Detect which cell encompasses the target text, then output its (X, Y) center coordinate. 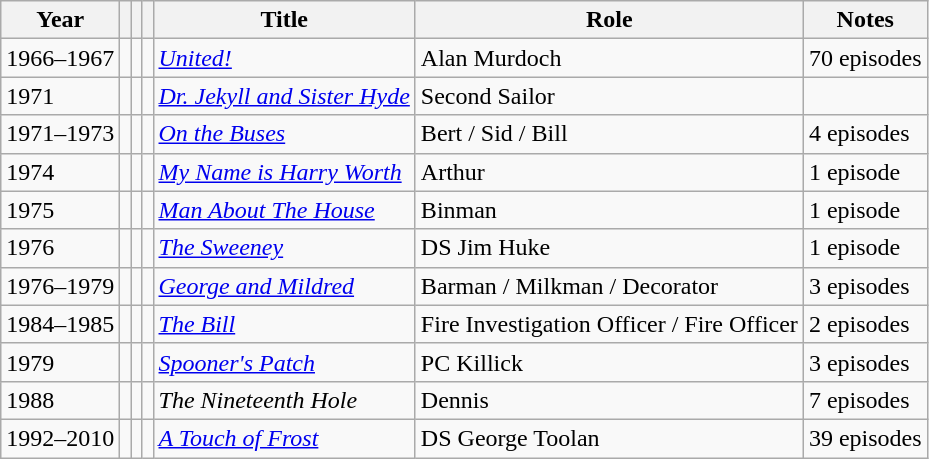
The Bill (284, 324)
1975 (60, 210)
Dennis (609, 400)
Binman (609, 210)
Dr. Jekyll and Sister Hyde (284, 96)
The Sweeney (284, 248)
7 episodes (865, 400)
Fire Investigation Officer / Fire Officer (609, 324)
Year (60, 20)
1971 (60, 96)
39 episodes (865, 438)
1971–1973 (60, 134)
70 episodes (865, 58)
DS George Toolan (609, 438)
1976–1979 (60, 286)
1984–1985 (60, 324)
Spooner's Patch (284, 362)
On the Buses (284, 134)
1988 (60, 400)
Barman / Milkman / Decorator (609, 286)
Second Sailor (609, 96)
4 episodes (865, 134)
1974 (60, 172)
1979 (60, 362)
George and Mildred (284, 286)
A Touch of Frost (284, 438)
1992–2010 (60, 438)
The Nineteenth Hole (284, 400)
Arthur (609, 172)
1966–1967 (60, 58)
United! (284, 58)
PC Killick (609, 362)
Alan Murdoch (609, 58)
Man About The House (284, 210)
DS Jim Huke (609, 248)
My Name is Harry Worth (284, 172)
Notes (865, 20)
Title (284, 20)
2 episodes (865, 324)
Role (609, 20)
1976 (60, 248)
Bert / Sid / Bill (609, 134)
